Capture the cell that displays the provided text and extract its (x, y) central coordinate. 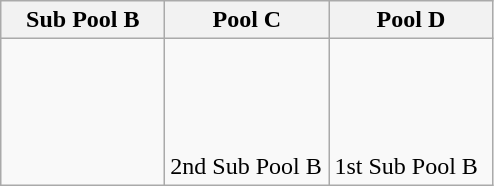
Pool D (411, 20)
Pool C (247, 20)
1st Sub Pool B (411, 112)
2nd Sub Pool B (247, 112)
Sub Pool B (83, 20)
